Capture the cell that displays the provided text and extract its (X, Y) central coordinate. 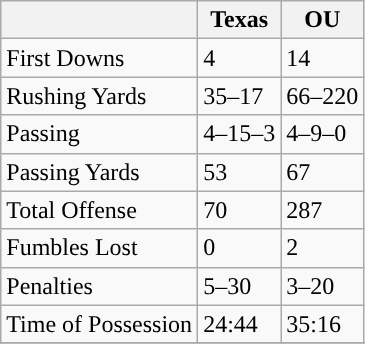
Texas (240, 20)
Fumbles Lost (100, 248)
53 (240, 172)
0 (240, 248)
35–17 (240, 96)
Passing Yards (100, 172)
OU (322, 20)
Penalties (100, 286)
2 (322, 248)
287 (322, 210)
5–30 (240, 286)
24:44 (240, 324)
70 (240, 210)
35:16 (322, 324)
4–9–0 (322, 134)
Total Offense (100, 210)
4–15–3 (240, 134)
14 (322, 58)
66–220 (322, 96)
4 (240, 58)
Passing (100, 134)
Time of Possession (100, 324)
First Downs (100, 58)
67 (322, 172)
Rushing Yards (100, 96)
3–20 (322, 286)
